Extract the (X, Y) coordinate from the center of the cell holding the provided text.  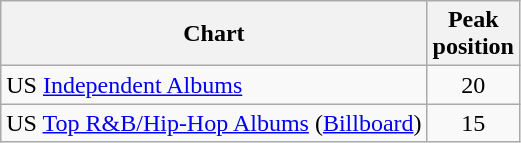
20 (473, 85)
Peakposition (473, 34)
15 (473, 123)
US Independent Albums (214, 85)
US Top R&B/Hip-Hop Albums (Billboard) (214, 123)
Chart (214, 34)
